Return the (X, Y) coordinate for the center point of the cell that contains the specified text.  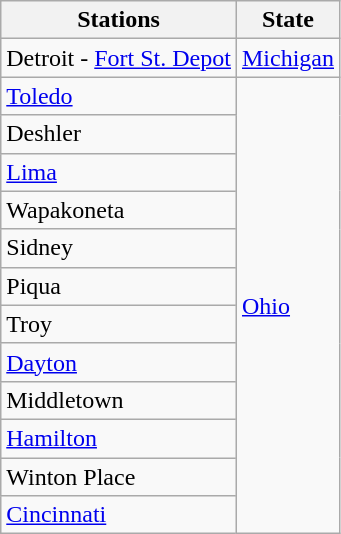
Toledo (119, 96)
Sidney (119, 248)
Hamilton (119, 438)
Ohio (288, 306)
Deshler (119, 134)
Cincinnati (119, 515)
Lima (119, 172)
Michigan (288, 58)
Wapakoneta (119, 210)
Piqua (119, 286)
Troy (119, 324)
State (288, 20)
Dayton (119, 362)
Middletown (119, 400)
Stations (119, 20)
Detroit - Fort St. Depot (119, 58)
Winton Place (119, 477)
